Search for the cell housing the specified text and yield its [x, y] center coordinate. 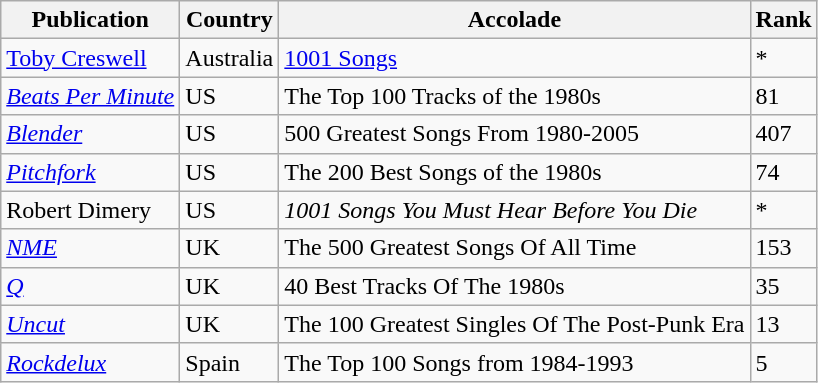
Rank [784, 20]
1001 Songs You Must Hear Before You Die [514, 210]
5 [784, 362]
153 [784, 248]
Uncut [90, 324]
The Top 100 Tracks of the 1980s [514, 96]
Country [230, 20]
81 [784, 96]
The Top 100 Songs from 1984-1993 [514, 362]
The 100 Greatest Singles Of The Post-Punk Era [514, 324]
Accolade [514, 20]
74 [784, 172]
40 Best Tracks Of The 1980s [514, 286]
Australia [230, 58]
Publication [90, 20]
13 [784, 324]
Q [90, 286]
1001 Songs [514, 58]
Rockdelux [90, 362]
Spain [230, 362]
The 500 Greatest Songs Of All Time [514, 248]
35 [784, 286]
The 200 Best Songs of the 1980s [514, 172]
407 [784, 134]
Robert Dimery [90, 210]
Beats Per Minute [90, 96]
NME [90, 248]
Blender [90, 134]
Toby Creswell [90, 58]
Pitchfork [90, 172]
500 Greatest Songs From 1980-2005 [514, 134]
